Extract the (x, y) coordinate from the center of the cell holding the provided text.  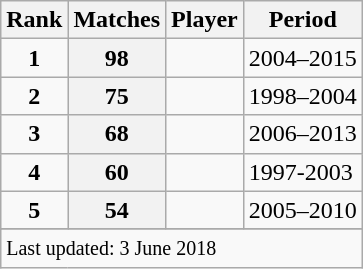
2004–2015 (302, 58)
Period (302, 20)
68 (117, 134)
75 (117, 96)
2005–2010 (302, 210)
1 (34, 58)
60 (117, 172)
4 (34, 172)
98 (117, 58)
3 (34, 134)
1998–2004 (302, 96)
1997-2003 (302, 172)
Rank (34, 20)
Player (205, 20)
Matches (117, 20)
2 (34, 96)
54 (117, 210)
5 (34, 210)
2006–2013 (302, 134)
Last updated: 3 June 2018 (182, 248)
